Return the (X, Y) coordinate for the center point of the cell that contains the specified text.  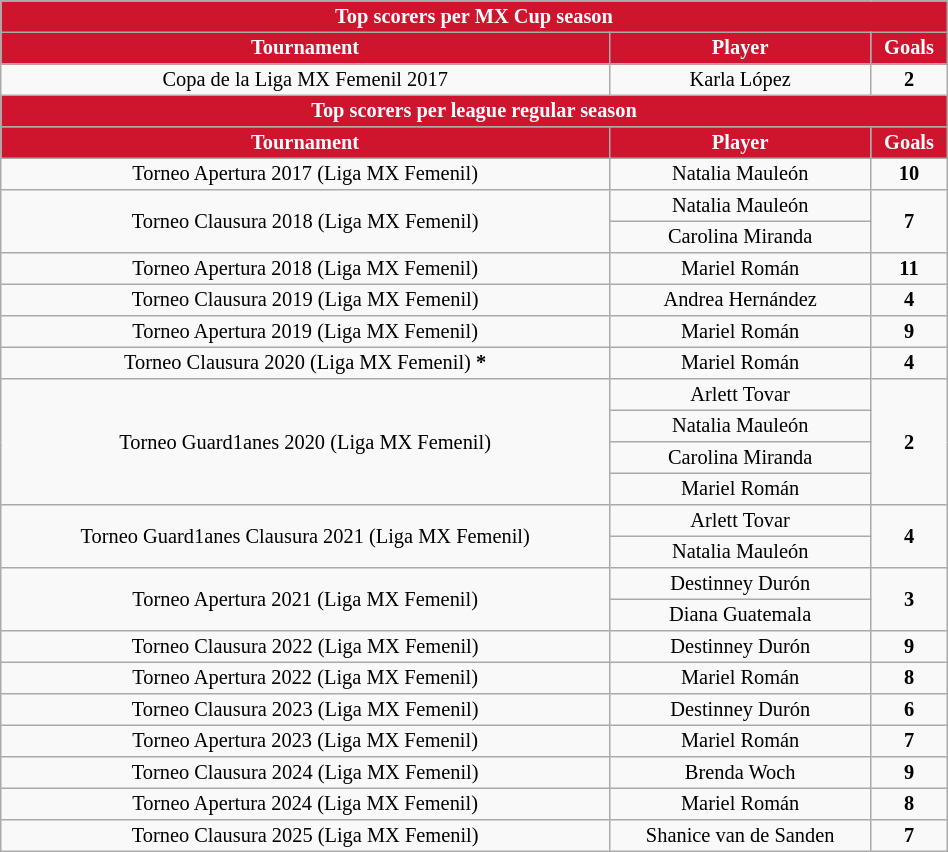
Torneo Clausura 2024 (Liga MX Femenil) (306, 773)
Torneo Guard1anes Clausura 2021 (Liga MX Femenil) (306, 536)
Torneo Clausura 2019 (Liga MX Femenil) (306, 300)
Diana Guatemala (740, 615)
Torneo Apertura 2021 (Liga MX Femenil) (306, 600)
Torneo Clausura 2020 (Liga MX Femenil) * (306, 363)
Copa de la Liga MX Femenil 2017 (306, 80)
Torneo Guard1anes 2020 (Liga MX Femenil) (306, 442)
Torneo Apertura 2019 (Liga MX Femenil) (306, 332)
Brenda Woch (740, 773)
10 (909, 174)
Torneo Clausura 2022 (Liga MX Femenil) (306, 647)
Torneo Apertura 2017 (Liga MX Femenil) (306, 174)
Torneo Clausura 2023 (Liga MX Femenil) (306, 710)
Andrea Hernández (740, 300)
Karla López (740, 80)
3 (909, 600)
11 (909, 269)
Torneo Clausura 2018 (Liga MX Femenil) (306, 222)
Shanice van de Sanden (740, 836)
Top scorers per league regular season (474, 111)
Torneo Clausura 2025 (Liga MX Femenil) (306, 836)
Top scorers per MX Cup season (474, 17)
Torneo Apertura 2023 (Liga MX Femenil) (306, 741)
6 (909, 710)
Torneo Apertura 2018 (Liga MX Femenil) (306, 269)
Torneo Apertura 2022 (Liga MX Femenil) (306, 678)
Torneo Apertura 2024 (Liga MX Femenil) (306, 804)
